From the cell containing the given text, extract its center point as [x, y] coordinate. 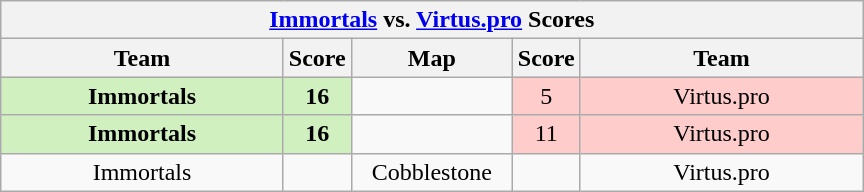
Immortals vs. Virtus.pro Scores [432, 20]
11 [546, 134]
5 [546, 96]
Cobblestone [432, 172]
Map [432, 58]
